Extract the [x, y] coordinate from the center of the cell holding the provided text.  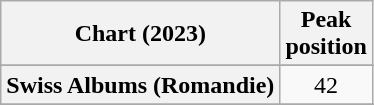
Peakposition [326, 34]
Chart (2023) [140, 34]
42 [326, 85]
Swiss Albums (Romandie) [140, 85]
